Return [x, y] of the center of cell containing provided text 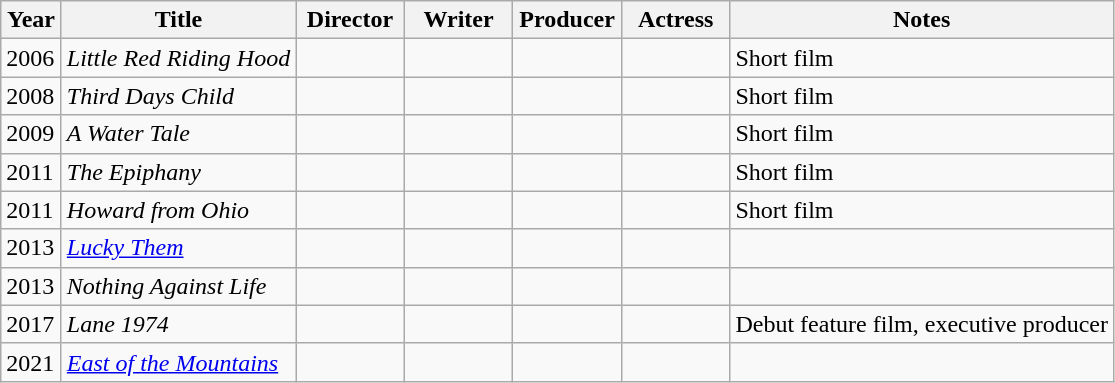
Third Days Child [178, 96]
A Water Tale [178, 134]
Actress [676, 20]
Notes [922, 20]
2021 [32, 362]
Howard from Ohio [178, 210]
Director [350, 20]
Lucky Them [178, 248]
Producer [568, 20]
The Epiphany [178, 172]
2009 [32, 134]
Year [32, 20]
2008 [32, 96]
Writer [458, 20]
Debut feature film, executive producer [922, 324]
Lane 1974 [178, 324]
Title [178, 20]
Little Red Riding Hood [178, 58]
2017 [32, 324]
2006 [32, 58]
Nothing Against Life [178, 286]
East of the Mountains [178, 362]
